Output the [X, Y] coordinate of the center of the cell containing the given text.  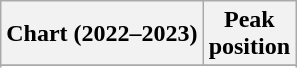
Peakposition [249, 34]
Chart (2022–2023) [102, 34]
